Extract the (x, y) coordinate from the center of the cell holding the provided text.  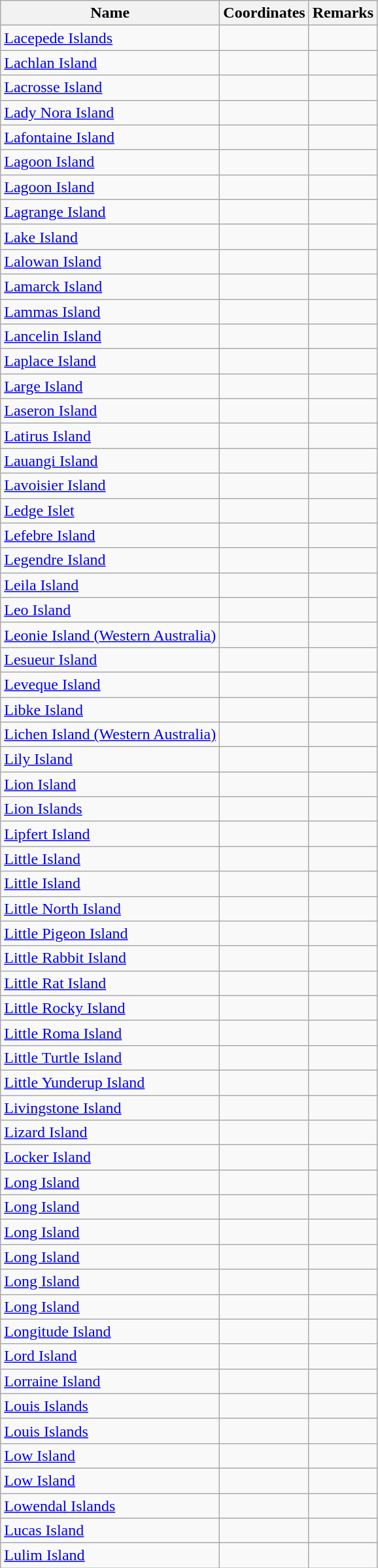
Lion Island (110, 784)
Laseron Island (110, 411)
Longitude Island (110, 1331)
Lipfert Island (110, 834)
Laplace Island (110, 361)
Lagrange Island (110, 212)
Lorraine Island (110, 1381)
Lizard Island (110, 1133)
Livingstone Island (110, 1108)
Lion Islands (110, 809)
Lancelin Island (110, 337)
Lavoisier Island (110, 486)
Libke Island (110, 709)
Lafontaine Island (110, 137)
Lord Island (110, 1356)
Lamarck Island (110, 286)
Lachlan Island (110, 63)
Lacrosse Island (110, 88)
Lammas Island (110, 312)
Leonie Island (Western Australia) (110, 635)
Lily Island (110, 759)
Lefebre Island (110, 535)
Leveque Island (110, 684)
Leo Island (110, 610)
Lady Nora Island (110, 112)
Little North Island (110, 909)
Leila Island (110, 585)
Little Rat Island (110, 983)
Little Roma Island (110, 1033)
Large Island (110, 386)
Locker Island (110, 1158)
Remarks (343, 13)
Little Rabbit Island (110, 958)
Lucas Island (110, 1531)
Lowendal Islands (110, 1505)
Lacepede Islands (110, 38)
Little Yunderup Island (110, 1082)
Ledge Islet (110, 510)
Little Pigeon Island (110, 933)
Lake Island (110, 237)
Lalowan Island (110, 261)
Lulim Island (110, 1556)
Lesueur Island (110, 659)
Little Turtle Island (110, 1058)
Lichen Island (Western Australia) (110, 735)
Lauangi Island (110, 461)
Latirus Island (110, 436)
Name (110, 13)
Coordinates (264, 13)
Legendre Island (110, 560)
Little Rocky Island (110, 1008)
